For the text-containing cell, return its midpoint in (x, y) coordinate format. 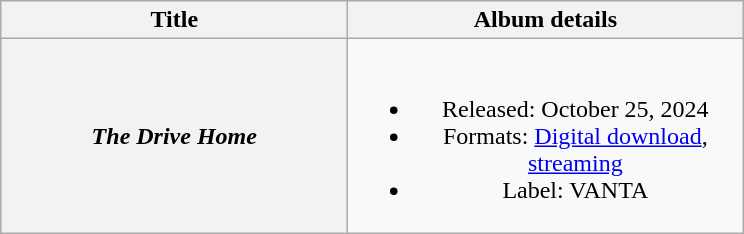
Title (174, 20)
The Drive Home (174, 136)
Album details (546, 20)
Released: October 25, 2024Formats: Digital download, streamingLabel: VANTA (546, 136)
